Provide the (X, Y) coordinate of the cell's center where the given text is located.  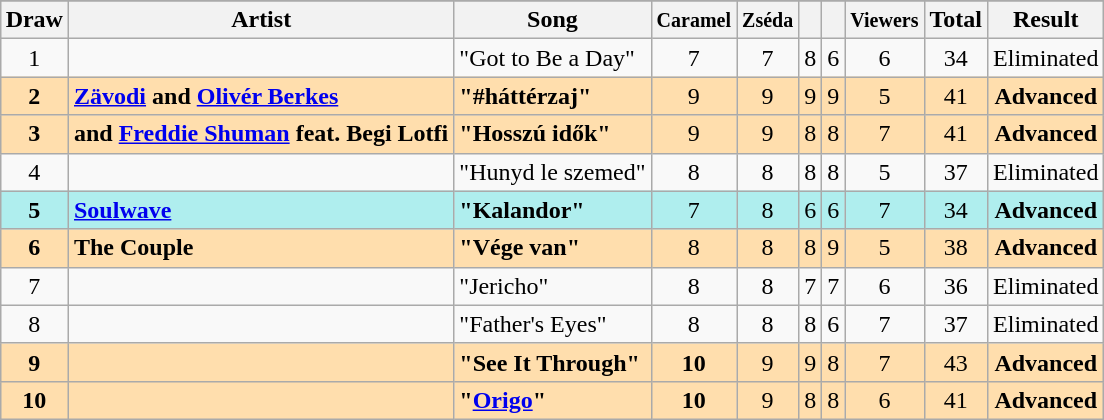
"Father's Eyes" (552, 324)
Caramel (694, 20)
Soulwave (260, 210)
"See It Through" (552, 362)
"Hunyd le szemed" (552, 172)
43 (956, 362)
Viewers (884, 20)
The Couple (260, 248)
Draw (34, 20)
"#háttérzaj" (552, 96)
3 (34, 134)
38 (956, 248)
2 (34, 96)
Song (552, 20)
Artist (260, 20)
Zséda (768, 20)
4 (34, 172)
"Kalandor" (552, 210)
"Origo" (552, 400)
1 (34, 58)
"Vége van" (552, 248)
Result (1046, 20)
"Jericho" (552, 286)
36 (956, 286)
"Hosszú idők" (552, 134)
and Freddie Shuman feat. Begi Lotfi (260, 134)
Zävodi and Olivér Berkes (260, 96)
"Got to Be a Day" (552, 58)
Total (956, 20)
